Provide the [X, Y] coordinate of the cell's center where the given text is located.  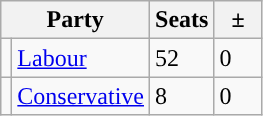
8 [182, 96]
52 [182, 58]
Party [76, 20]
Seats [182, 20]
Labour [81, 58]
± [238, 20]
Conservative [81, 96]
